Pinpoint the cell where the given text exists, returning its (X, Y) midpoint coordinate. 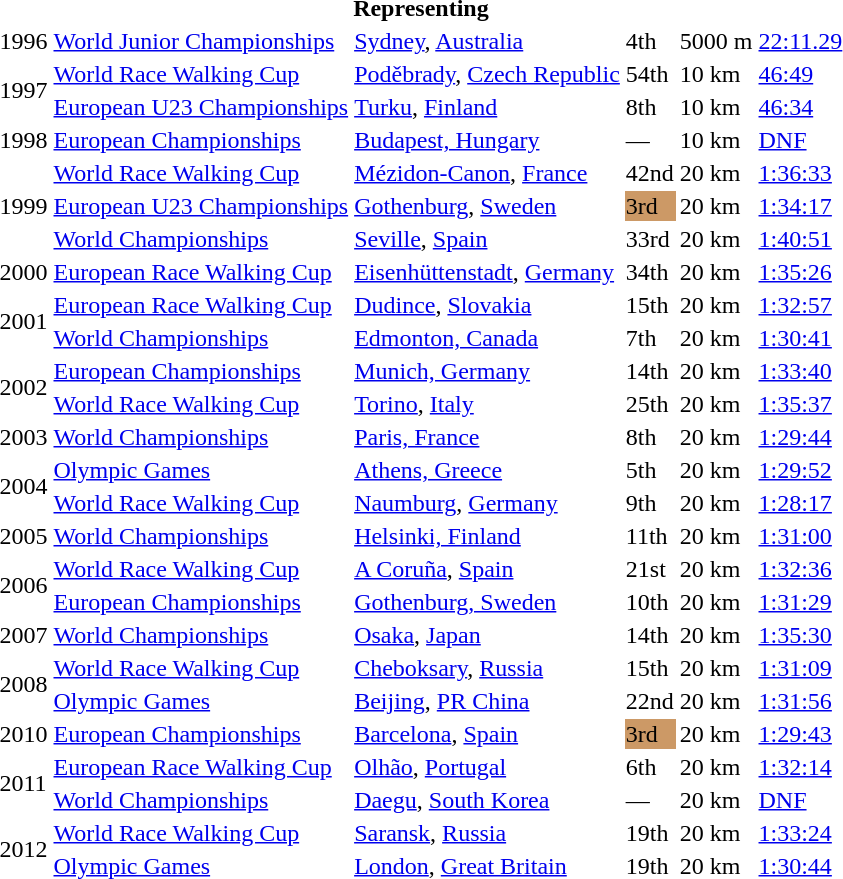
Edmonton, Canada (488, 338)
Mézidon-Canon, France (488, 173)
33rd (650, 239)
5000 m (716, 41)
Cheboksary, Russia (488, 668)
Osaka, Japan (488, 635)
Beijing, PR China (488, 701)
34th (650, 272)
Helsinki, Finland (488, 536)
Paris, France (488, 437)
11th (650, 536)
Budapest, Hungary (488, 140)
Sydney, Australia (488, 41)
Poděbrady, Czech Republic (488, 74)
22nd (650, 701)
Olhão, Portugal (488, 767)
Athens, Greece (488, 470)
Turku, Finland (488, 107)
21st (650, 569)
7th (650, 338)
Naumburg, Germany (488, 503)
4th (650, 41)
42nd (650, 173)
5th (650, 470)
19th (650, 833)
25th (650, 404)
Barcelona, Spain (488, 734)
6th (650, 767)
Saransk, Russia (488, 833)
Eisenhüttenstadt, Germany (488, 272)
World Junior Championships (201, 41)
54th (650, 74)
A Coruña, Spain (488, 569)
Munich, Germany (488, 371)
10th (650, 602)
Seville, Spain (488, 239)
Daegu, South Korea (488, 800)
Dudince, Slovakia (488, 305)
Torino, Italy (488, 404)
9th (650, 503)
